Pinpoint the cell where the given text exists, returning its (X, Y) midpoint coordinate. 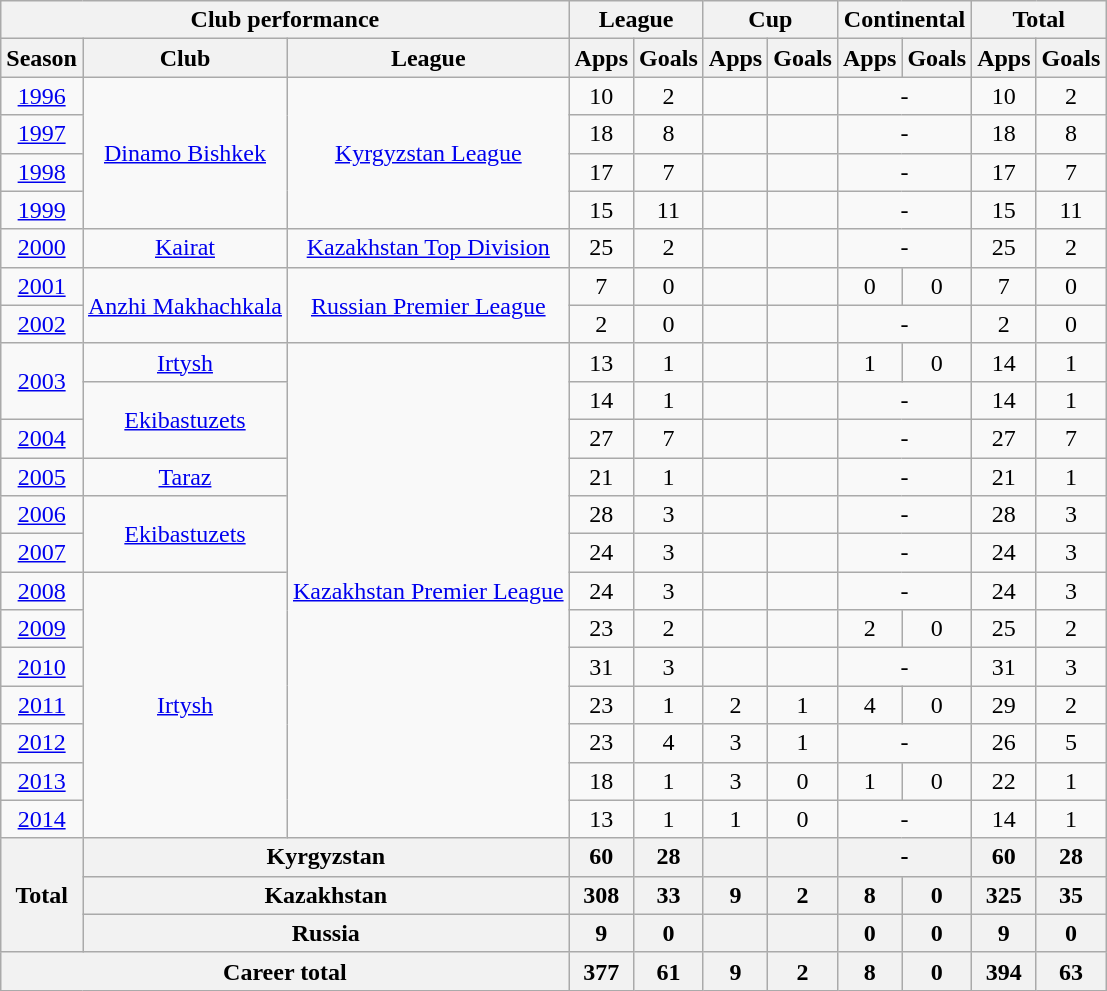
1998 (42, 172)
Kazakhstan Premier League (428, 590)
1996 (42, 96)
394 (1004, 971)
2011 (42, 705)
2012 (42, 743)
Kazakhstan (326, 895)
Dinamo Bishkek (184, 153)
308 (601, 895)
Kyrgyzstan (326, 857)
26 (1004, 743)
2001 (42, 286)
Kazakhstan Top Division (428, 248)
Russia (326, 933)
2006 (42, 515)
2000 (42, 248)
2007 (42, 553)
Club (184, 58)
2004 (42, 438)
2009 (42, 629)
33 (669, 895)
61 (669, 971)
Career total (285, 971)
Cup (770, 20)
5 (1071, 743)
1999 (42, 210)
Season (42, 58)
2010 (42, 667)
22 (1004, 781)
325 (1004, 895)
Russian Premier League (428, 305)
29 (1004, 705)
2008 (42, 591)
2013 (42, 781)
Anzhi Makhachkala (184, 305)
63 (1071, 971)
377 (601, 971)
Kyrgyzstan League (428, 153)
Club performance (285, 20)
1997 (42, 134)
2014 (42, 819)
2005 (42, 477)
2002 (42, 324)
Taraz (184, 477)
Continental (904, 20)
2003 (42, 381)
Kairat (184, 248)
35 (1071, 895)
